Return (X, Y) of the center of cell containing provided text 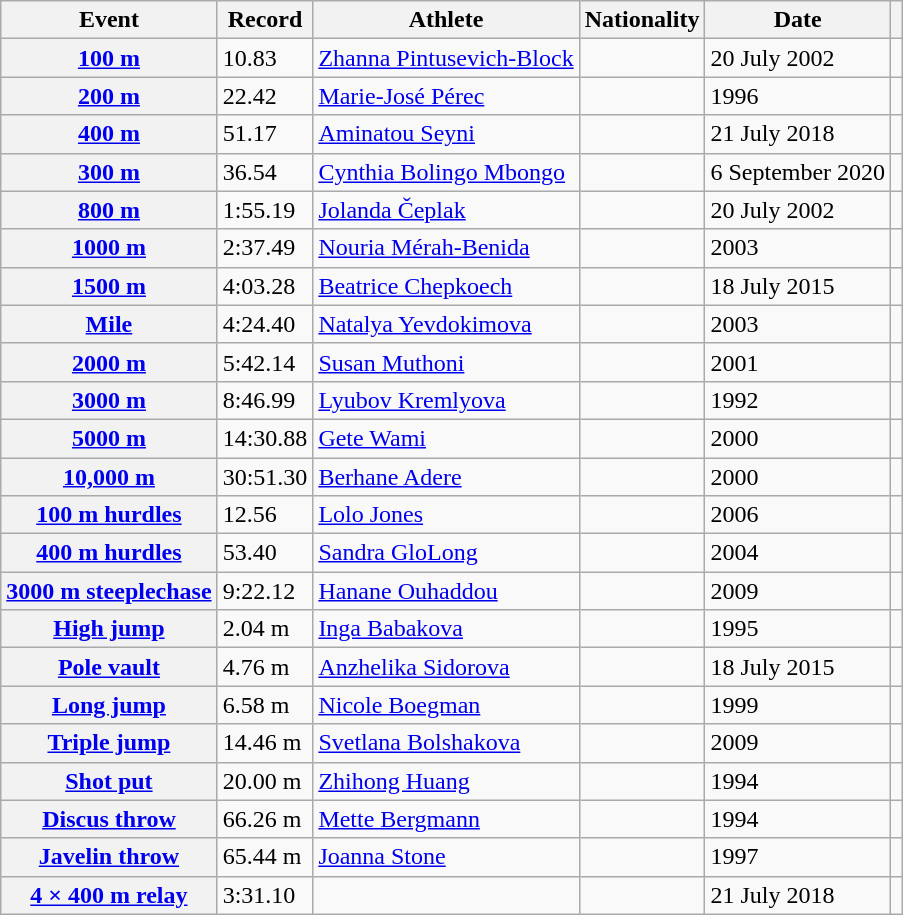
800 m (109, 210)
Date (798, 20)
10.83 (265, 58)
Joanna Stone (446, 857)
51.17 (265, 134)
Anzhelika Sidorova (446, 667)
Sandra GloLong (446, 553)
14.46 m (265, 743)
Zhihong Huang (446, 781)
Susan Muthoni (446, 362)
8:46.99 (265, 400)
Mette Bergmann (446, 819)
Event (109, 20)
3000 m (109, 400)
Pole vault (109, 667)
Long jump (109, 705)
4:03.28 (265, 286)
Svetlana Bolshakova (446, 743)
66.26 m (265, 819)
1996 (798, 96)
Berhane Adere (446, 477)
30:51.30 (265, 477)
Beatrice Chepkoech (446, 286)
Gete Wami (446, 438)
12.56 (265, 515)
Triple jump (109, 743)
5000 m (109, 438)
Shot put (109, 781)
400 m (109, 134)
1995 (798, 629)
High jump (109, 629)
22.42 (265, 96)
5:42.14 (265, 362)
Jolanda Čeplak (446, 210)
Mile (109, 324)
2001 (798, 362)
3000 m steeplechase (109, 591)
Nicole Boegman (446, 705)
Natalya Yevdokimova (446, 324)
6.58 m (265, 705)
100 m hurdles (109, 515)
1997 (798, 857)
1992 (798, 400)
Inga Babakova (446, 629)
4.76 m (265, 667)
300 m (109, 172)
53.40 (265, 553)
200 m (109, 96)
2.04 m (265, 629)
Athlete (446, 20)
1999 (798, 705)
1:55.19 (265, 210)
Hanane Ouhaddou (446, 591)
1500 m (109, 286)
10,000 m (109, 477)
Lyubov Kremlyova (446, 400)
6 September 2020 (798, 172)
Cynthia Bolingo Mbongo (446, 172)
1000 m (109, 248)
3:31.10 (265, 895)
2004 (798, 553)
2:37.49 (265, 248)
20.00 m (265, 781)
65.44 m (265, 857)
14:30.88 (265, 438)
Discus throw (109, 819)
2006 (798, 515)
Javelin throw (109, 857)
Record (265, 20)
Aminatou Seyni (446, 134)
2000 m (109, 362)
4:24.40 (265, 324)
Zhanna Pintusevich-Block (446, 58)
Lolo Jones (446, 515)
100 m (109, 58)
Nationality (642, 20)
Marie-José Pérec (446, 96)
4 × 400 m relay (109, 895)
400 m hurdles (109, 553)
36.54 (265, 172)
9:22.12 (265, 591)
Nouria Mérah-Benida (446, 248)
